Capture the cell that displays the provided text and extract its [x, y] central coordinate. 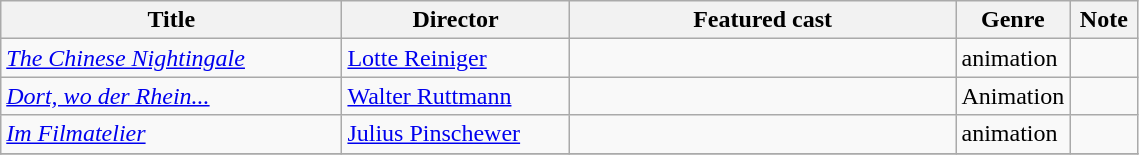
Animation [1013, 96]
Featured cast [762, 20]
Genre [1013, 20]
Director [456, 20]
Lotte Reiniger [456, 58]
Im Filmatelier [172, 134]
Julius Pinschewer [456, 134]
Dort, wo der Rhein... [172, 96]
Walter Ruttmann [456, 96]
Note [1104, 20]
The Chinese Nightingale [172, 58]
Title [172, 20]
